Extract the [X, Y] coordinate from the center of the cell holding the provided text.  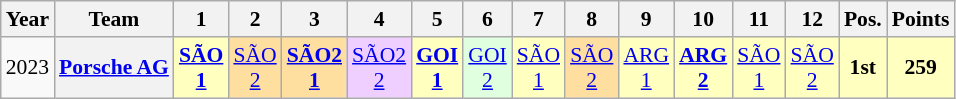
GOI2 [487, 68]
7 [538, 19]
1st [863, 68]
Year [28, 19]
2 [254, 19]
10 [703, 19]
9 [646, 19]
6 [487, 19]
Pos. [863, 19]
ARG1 [646, 68]
8 [592, 19]
2023 [28, 68]
5 [437, 19]
SÃO21 [314, 68]
GOI1 [437, 68]
Points [921, 19]
Porsche AG [114, 68]
11 [758, 19]
259 [921, 68]
3 [314, 19]
1 [202, 19]
SÃO22 [379, 68]
4 [379, 19]
ARG2 [703, 68]
Team [114, 19]
12 [812, 19]
